Determine the (X, Y) coordinate at the center of the cell enclosing the given text.  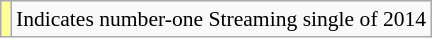
Indicates number-one Streaming single of 2014 (221, 19)
